Find where the given text appears and provide that cell's center as (X, Y) coordinate. 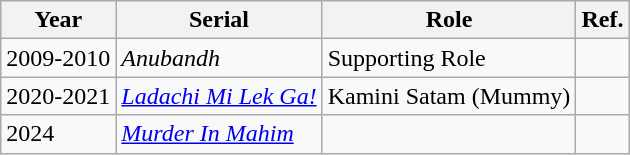
Year (58, 20)
2024 (58, 134)
2020-2021 (58, 96)
Ref. (602, 20)
Ladachi Mi Lek Ga! (219, 96)
Anubandh (219, 58)
Supporting Role (449, 58)
2009-2010 (58, 58)
Role (449, 20)
Serial (219, 20)
Kamini Satam (Mummy) (449, 96)
Murder In Mahim (219, 134)
